Extract the (X, Y) coordinate from the center of the cell holding the provided text.  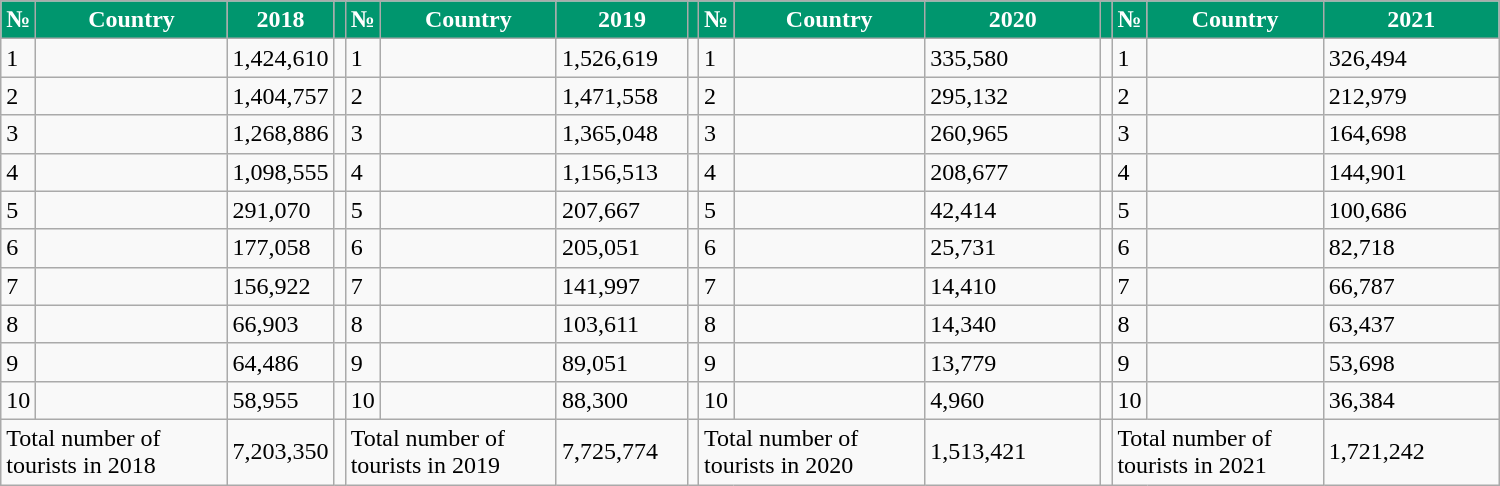
14,340 (1013, 324)
42,414 (1013, 210)
260,965 (1013, 134)
1,156,513 (622, 172)
89,051 (622, 362)
1,526,619 (622, 58)
36,384 (1411, 400)
1,268,886 (280, 134)
88,300 (622, 400)
Total number of tourists in 2019 (450, 452)
1,098,555 (280, 172)
1,721,242 (1411, 452)
2019 (622, 20)
Total number of tourists in 2020 (811, 452)
207,667 (622, 210)
205,051 (622, 248)
335,580 (1013, 58)
Total number of tourists in 2018 (114, 452)
2018 (280, 20)
1,365,048 (622, 134)
7,725,774 (622, 452)
82,718 (1411, 248)
164,698 (1411, 134)
4,960 (1013, 400)
100,686 (1411, 210)
1,471,558 (622, 96)
1,404,757 (280, 96)
64,486 (280, 362)
144,901 (1411, 172)
2020 (1013, 20)
141,997 (622, 286)
14,410 (1013, 286)
212,979 (1411, 96)
63,437 (1411, 324)
Total number of tourists in 2021 (1218, 452)
2021 (1411, 20)
208,677 (1013, 172)
58,955 (280, 400)
295,132 (1013, 96)
13,779 (1013, 362)
66,903 (280, 324)
25,731 (1013, 248)
7,203,350 (280, 452)
1,424,610 (280, 58)
177,058 (280, 248)
326,494 (1411, 58)
103,611 (622, 324)
66,787 (1411, 286)
156,922 (280, 286)
291,070 (280, 210)
1,513,421 (1013, 452)
53,698 (1411, 362)
